Return (x, y) of the center of cell containing provided text 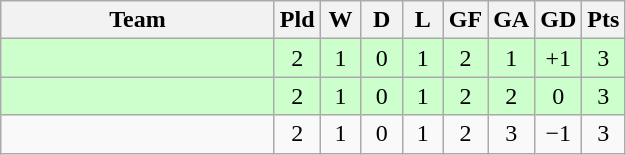
GD (558, 20)
GA (512, 20)
+1 (558, 58)
D (382, 20)
Pts (604, 20)
Pld (297, 20)
Team (138, 20)
−1 (558, 134)
L (422, 20)
W (340, 20)
GF (465, 20)
